Provide the [X, Y] coordinate of the cell's center where the given text is located.  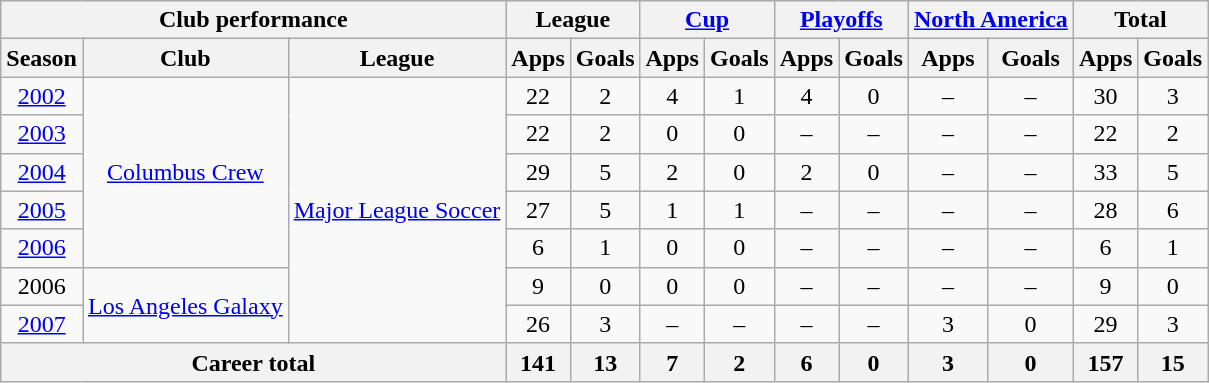
Club performance [254, 20]
North America [990, 20]
Los Angeles Galaxy [185, 305]
Major League Soccer [397, 210]
2007 [42, 324]
28 [1105, 210]
33 [1105, 172]
2005 [42, 210]
15 [1173, 362]
2003 [42, 134]
2002 [42, 96]
141 [538, 362]
Columbus Crew [185, 172]
Cup [707, 20]
26 [538, 324]
Club [185, 58]
2004 [42, 172]
Season [42, 58]
27 [538, 210]
Playoffs [841, 20]
Total [1140, 20]
30 [1105, 96]
157 [1105, 362]
13 [605, 362]
Career total [254, 362]
7 [672, 362]
